Return the [X, Y] coordinate for the center point of the cell that contains the specified text.  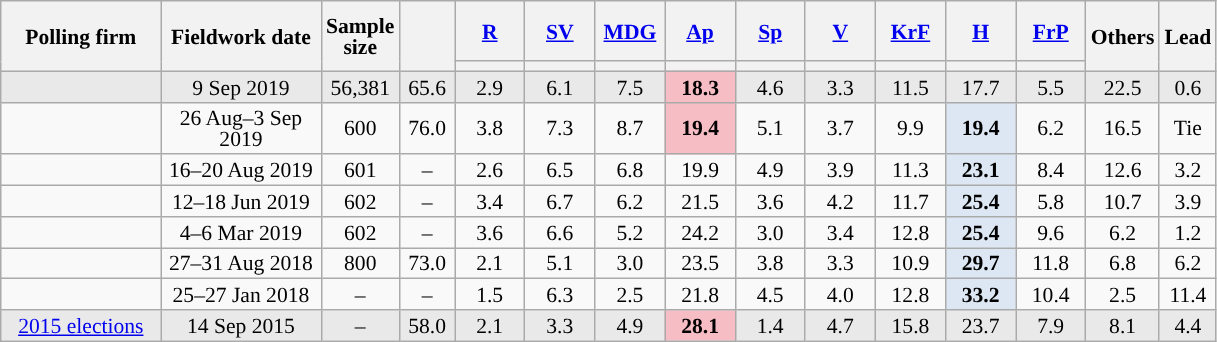
24.2 [700, 232]
0.6 [1188, 86]
2.6 [490, 170]
23.1 [980, 170]
9.6 [1051, 232]
11.8 [1051, 264]
9 Sep 2019 [241, 86]
V [840, 31]
Lead [1188, 36]
6.5 [560, 170]
4.5 [770, 294]
7.9 [1051, 326]
Fieldwork date [241, 36]
58.0 [426, 326]
3.2 [1188, 170]
Ap [700, 31]
10.7 [1123, 202]
56,381 [360, 86]
6.3 [560, 294]
KrF [910, 31]
8.4 [1051, 170]
5.8 [1051, 202]
Polling firm [81, 36]
65.6 [426, 86]
7.3 [560, 128]
8.7 [630, 128]
26 Aug–3 Sep 2019 [241, 128]
11.5 [910, 86]
Others [1123, 36]
1.2 [1188, 232]
18.3 [700, 86]
12–18 Jun 2019 [241, 202]
10.4 [1051, 294]
21.5 [700, 202]
5.2 [630, 232]
SV [560, 31]
7.5 [630, 86]
14 Sep 2015 [241, 326]
5.5 [1051, 86]
11.4 [1188, 294]
FrP [1051, 31]
601 [360, 170]
800 [360, 264]
21.8 [700, 294]
Tie [1188, 128]
28.1 [700, 326]
17.7 [980, 86]
1.5 [490, 294]
6.6 [560, 232]
22.5 [1123, 86]
1.4 [770, 326]
4.4 [1188, 326]
2015 elections [81, 326]
9.9 [910, 128]
23.7 [980, 326]
4.7 [840, 326]
11.7 [910, 202]
33.2 [980, 294]
4.2 [840, 202]
23.5 [700, 264]
29.7 [980, 264]
16–20 Aug 2019 [241, 170]
27–31 Aug 2018 [241, 264]
600 [360, 128]
76.0 [426, 128]
H [980, 31]
11.3 [910, 170]
6.1 [560, 86]
R [490, 31]
6.7 [560, 202]
25–27 Jan 2018 [241, 294]
Sp [770, 31]
19.9 [700, 170]
12.6 [1123, 170]
8.1 [1123, 326]
MDG [630, 31]
15.8 [910, 326]
73.0 [426, 264]
4.6 [770, 86]
3.7 [840, 128]
16.5 [1123, 128]
10.9 [910, 264]
2.9 [490, 86]
4–6 Mar 2019 [241, 232]
Samplesize [360, 36]
4.0 [840, 294]
